Find where the given text appears and provide that cell's center as (x, y) coordinate. 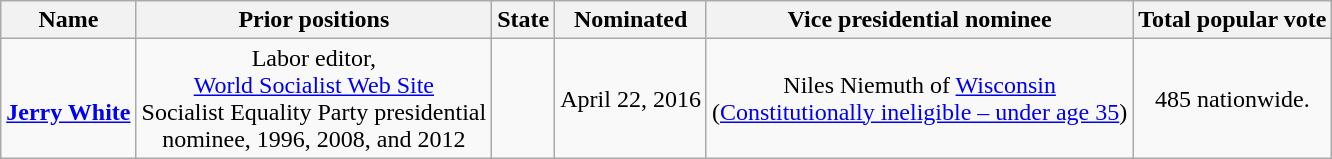
Total popular vote (1232, 20)
Jerry White (68, 98)
Vice presidential nominee (919, 20)
Labor editor,World Socialist Web SiteSocialist Equality Party presidentialnominee, 1996, 2008, and 2012 (314, 98)
April 22, 2016 (631, 98)
485 nationwide. (1232, 98)
State (524, 20)
Niles Niemuth of Wisconsin(Constitutionally ineligible – under age 35) (919, 98)
Prior positions (314, 20)
Name (68, 20)
Nominated (631, 20)
